Return the (x, y) coordinate for the center point of the cell that contains the specified text.  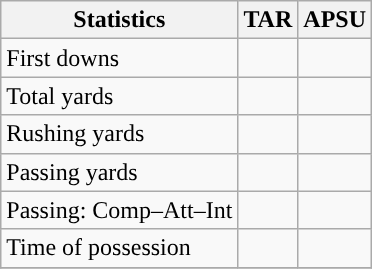
First downs (120, 58)
Passing: Comp–Att–Int (120, 210)
Total yards (120, 96)
Passing yards (120, 172)
APSU (335, 20)
Time of possession (120, 248)
Statistics (120, 20)
Rushing yards (120, 134)
TAR (268, 20)
